Capture the cell that displays the provided text and extract its (X, Y) central coordinate. 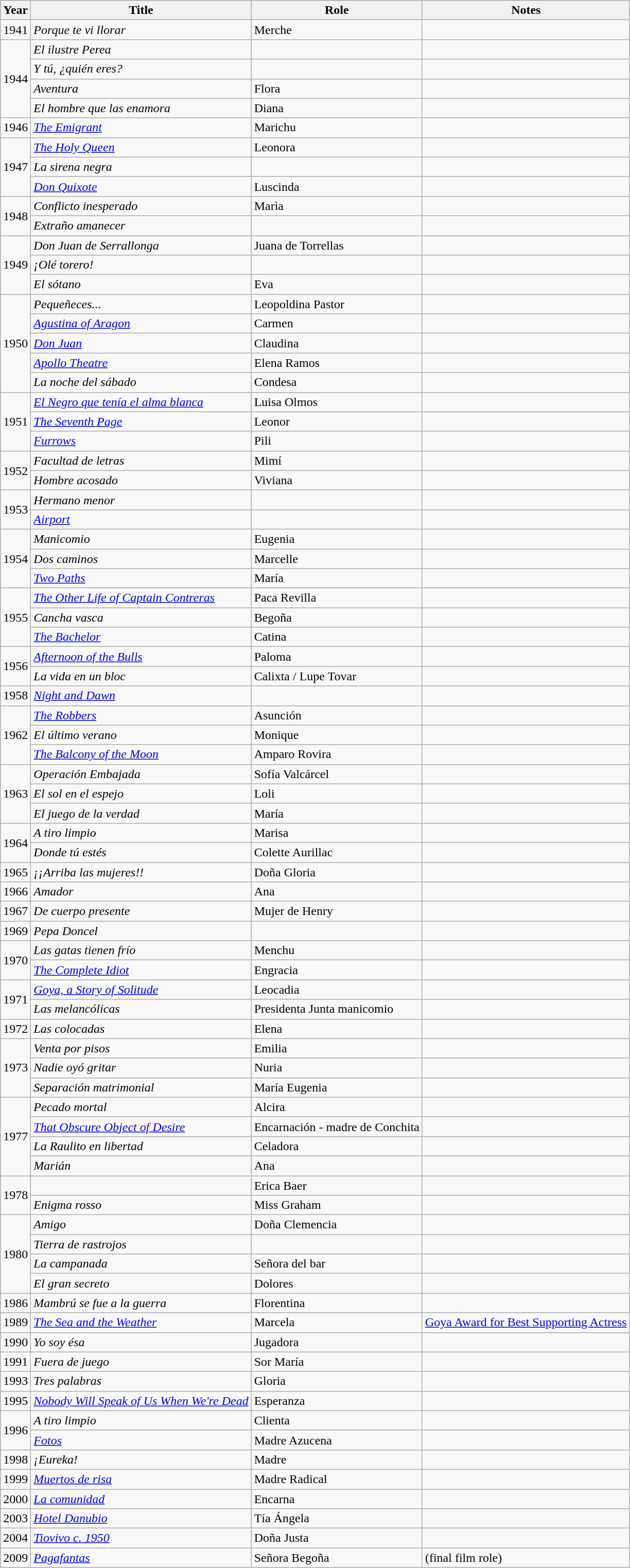
1949 (15, 265)
Leonor (337, 421)
Nobody Will Speak of Us When We're Dead (141, 1401)
Diana (337, 108)
Pili (337, 441)
1944 (15, 79)
El sol en el espejo (141, 794)
1958 (15, 696)
Venta por pisos (141, 1048)
Presidenta Junta manicomio (337, 1009)
1953 (15, 509)
2000 (15, 1499)
Sor María (337, 1362)
Viviana (337, 480)
El gran secreto (141, 1283)
Señora Begoña (337, 1558)
Eugenia (337, 539)
Miss Graham (337, 1205)
La Raulito en libertad (141, 1146)
2004 (15, 1538)
Year (15, 10)
Tía Ángela (337, 1519)
Leocadia (337, 990)
Facultad de letras (141, 461)
Hombre acosado (141, 480)
Madre Azucena (337, 1440)
Manicomio (141, 539)
Y tú, ¿quién eres? (141, 69)
Don Quixote (141, 186)
¡Olé torero! (141, 265)
Notes (526, 10)
Operación Embajada (141, 774)
1971 (15, 999)
Doña Gloria (337, 872)
Erica Baer (337, 1185)
María Eugenia (337, 1087)
1952 (15, 470)
Leopoldina Pastor (337, 304)
Elena Ramos (337, 363)
Separación matrimonial (141, 1087)
Hotel Danubio (141, 1519)
1954 (15, 558)
Luisa Olmos (337, 402)
1947 (15, 167)
La noche del sábado (141, 382)
1991 (15, 1362)
Monique (337, 735)
1966 (15, 892)
Cancha vasca (141, 618)
1993 (15, 1381)
El ilustre Perea (141, 49)
Carmen (337, 324)
Nuria (337, 1068)
Tierra de rastrojos (141, 1244)
El sótano (141, 285)
El hombre que las enamora (141, 108)
1967 (15, 911)
Menchu (337, 950)
La vida en un bloc (141, 676)
Pagafantas (141, 1558)
Elena (337, 1029)
Marcelle (337, 558)
Madre (337, 1459)
1986 (15, 1303)
1995 (15, 1401)
Las colocadas (141, 1029)
El Negro que tenía el alma blanca (141, 402)
Las gatas tienen frío (141, 950)
1998 (15, 1459)
Engracia (337, 970)
Señora del bar (337, 1264)
Gloria (337, 1381)
Paloma (337, 657)
Extraño amanecer (141, 225)
1996 (15, 1430)
Enigma rosso (141, 1205)
De cuerpo presente (141, 911)
1978 (15, 1195)
The Robbers (141, 715)
The Emigrant (141, 128)
Flora (337, 89)
1955 (15, 618)
Pequeñeces... (141, 304)
Madre Radical (337, 1479)
2009 (15, 1558)
Muertos de risa (141, 1479)
Pecado mortal (141, 1107)
The Holy Queen (141, 147)
Aventura (141, 89)
1977 (15, 1136)
Juana de Torrellas (337, 245)
1973 (15, 1068)
Mambrú se fue a la guerra (141, 1303)
Condesa (337, 382)
Encarnación - madre de Conchita (337, 1126)
Luscinda (337, 186)
1951 (15, 421)
Night and Dawn (141, 696)
Nadie oyó gritar (141, 1068)
Celadora (337, 1146)
Marìa (337, 206)
1972 (15, 1029)
Goya Award for Best Supporting Actress (526, 1323)
Title (141, 10)
2003 (15, 1519)
Fotos (141, 1440)
The Complete Idiot (141, 970)
Clienta (337, 1420)
Alcira (337, 1107)
Paca Revilla (337, 598)
That Obscure Object of Desire (141, 1126)
Furrows (141, 441)
1990 (15, 1342)
Colette Aurillac (337, 852)
Florentina (337, 1303)
Dolores (337, 1283)
Amador (141, 892)
Agustina of Aragon (141, 324)
1964 (15, 842)
Marcela (337, 1323)
La comunidad (141, 1499)
1965 (15, 872)
Pepa Doncel (141, 931)
1946 (15, 128)
1948 (15, 216)
¡Eureka! (141, 1459)
Catina (337, 637)
Fuera de juego (141, 1362)
Jugadora (337, 1342)
1980 (15, 1254)
Doña Clemencia (337, 1225)
The Bachelor (141, 637)
Doña Justa (337, 1538)
(final film role) (526, 1558)
Marichu (337, 128)
La campanada (141, 1264)
Amigo (141, 1225)
Asunción (337, 715)
Tiovivo c. 1950 (141, 1538)
The Seventh Page (141, 421)
Calixta / Lupe Tovar (337, 676)
Mujer de Henry (337, 911)
Sofía Valcárcel (337, 774)
The Sea and the Weather (141, 1323)
Merche (337, 30)
Amparo Rovira (337, 754)
La sirena negra (141, 167)
Apollo Theatre (141, 363)
Marisa (337, 833)
Dos caminos (141, 558)
Encarna (337, 1499)
Don Juan de Serrallonga (141, 245)
Airport (141, 519)
The Other Life of Captain Contreras (141, 598)
Loli (337, 794)
1941 (15, 30)
Begoña (337, 618)
Donde tú estés (141, 852)
Eva (337, 285)
¡¡Arriba las mujeres!! (141, 872)
Goya, a Story of Solitude (141, 990)
Claudina (337, 343)
Emilia (337, 1048)
1956 (15, 666)
Las melancólicas (141, 1009)
Porque te vi llorar (141, 30)
El juego de la verdad (141, 813)
1950 (15, 343)
Yo soy ésa (141, 1342)
1969 (15, 931)
1962 (15, 735)
1989 (15, 1323)
Afternoon of the Bulls (141, 657)
Two Paths (141, 578)
The Balcony of the Moon (141, 754)
Conflicto inesperado (141, 206)
1970 (15, 960)
Hermano menor (141, 500)
Leonora (337, 147)
Role (337, 10)
Mimí (337, 461)
1963 (15, 794)
Marián (141, 1166)
Esperanza (337, 1401)
Don Juan (141, 343)
Tres palabras (141, 1381)
El último verano (141, 735)
1999 (15, 1479)
